Detect which cell encompasses the target text, then output its (X, Y) center coordinate. 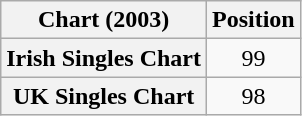
Chart (2003) (104, 20)
UK Singles Chart (104, 96)
99 (254, 58)
98 (254, 96)
Position (254, 20)
Irish Singles Chart (104, 58)
